Determine the [X, Y] coordinate at the center of the cell enclosing the given text.  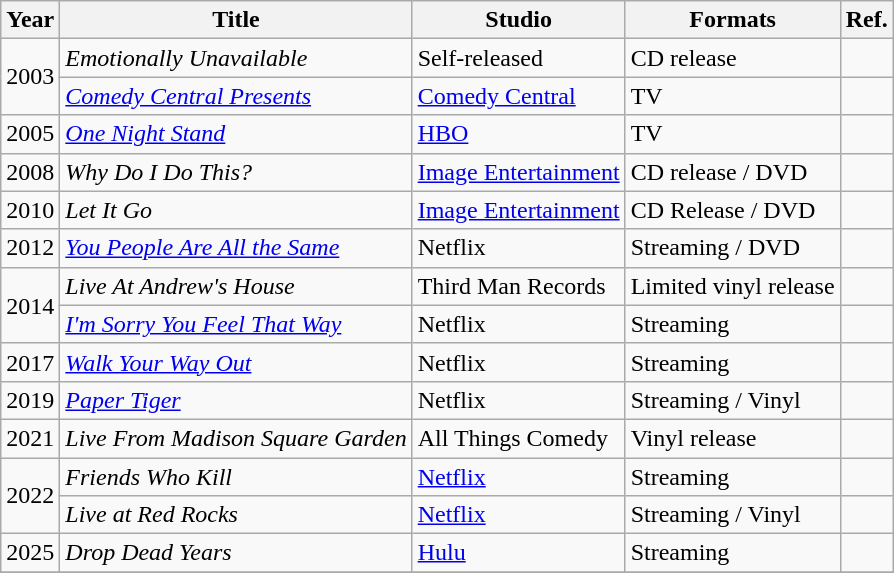
Year [30, 20]
Comedy Central [518, 96]
Studio [518, 20]
Comedy Central Presents [236, 96]
Streaming / DVD [732, 248]
2025 [30, 553]
Emotionally Unavailable [236, 58]
2003 [30, 77]
2008 [30, 172]
One Night Stand [236, 134]
You People Are All the Same [236, 248]
Third Man Records [518, 286]
Formats [732, 20]
CD Release / DVD [732, 210]
2005 [30, 134]
2010 [30, 210]
Ref. [866, 20]
2021 [30, 438]
CD release [732, 58]
Limited vinyl release [732, 286]
HBO [518, 134]
Self-released [518, 58]
Drop Dead Years [236, 553]
Hulu [518, 553]
Let It Go [236, 210]
Why Do I Do This? [236, 172]
2012 [30, 248]
2019 [30, 400]
Vinyl release [732, 438]
CD release / DVD [732, 172]
Live From Madison Square Garden [236, 438]
2014 [30, 305]
Walk Your Way Out [236, 362]
Paper Tiger [236, 400]
All Things Comedy [518, 438]
Live at Red Rocks [236, 515]
Live At Andrew's House [236, 286]
Title [236, 20]
2022 [30, 496]
Friends Who Kill [236, 477]
2017 [30, 362]
I'm Sorry You Feel That Way [236, 324]
